Determine the [x, y] coordinate at the center of the cell enclosing the given text.  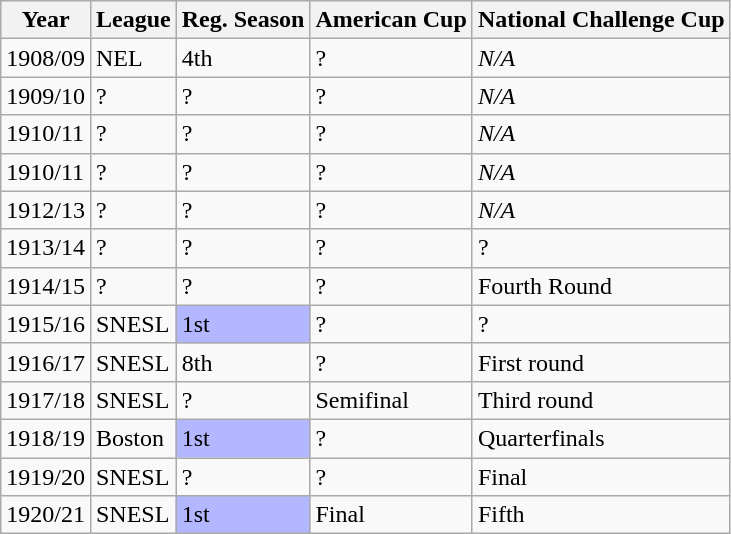
Quarterfinals [601, 438]
First round [601, 362]
NEL [133, 58]
1919/20 [46, 477]
1913/14 [46, 248]
1917/18 [46, 400]
1915/16 [46, 324]
American Cup [391, 20]
Third round [601, 400]
1916/17 [46, 362]
Semifinal [391, 400]
Fourth Round [601, 286]
4th [243, 58]
League [133, 20]
Boston [133, 438]
1909/10 [46, 96]
8th [243, 362]
1912/13 [46, 210]
1908/09 [46, 58]
Fifth [601, 515]
1920/21 [46, 515]
1914/15 [46, 286]
1918/19 [46, 438]
National Challenge Cup [601, 20]
Year [46, 20]
Reg. Season [243, 20]
